For the text-containing cell, return its midpoint in [x, y] coordinate format. 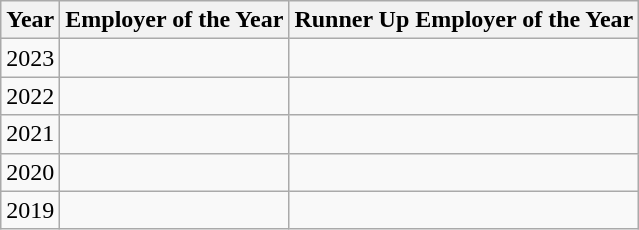
2021 [30, 134]
2023 [30, 58]
2020 [30, 172]
Employer of the Year [174, 20]
2022 [30, 96]
2019 [30, 210]
Runner Up Employer of the Year [464, 20]
Year [30, 20]
